Return the [X, Y] coordinate for the center point of the cell that contains the specified text.  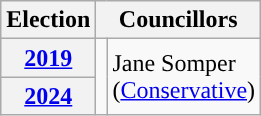
2019 [48, 58]
Election [48, 20]
2024 [48, 96]
Jane Somper(Conservative) [184, 77]
Councillors [178, 20]
